Find where the given text appears and provide that cell's center as (X, Y) coordinate. 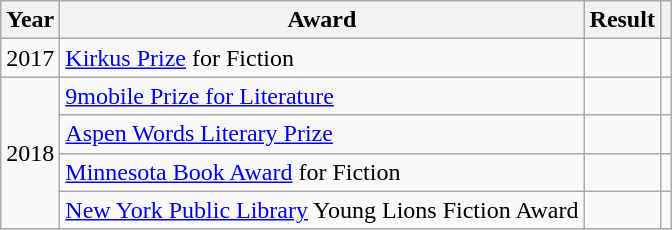
Aspen Words Literary Prize (322, 134)
Minnesota Book Award for Fiction (322, 172)
2018 (30, 153)
2017 (30, 58)
Award (322, 20)
New York Public Library Young Lions Fiction Award (322, 210)
9mobile Prize for Literature (322, 96)
Kirkus Prize for Fiction (322, 58)
Year (30, 20)
Result (622, 20)
